Capture the cell that displays the provided text and extract its [X, Y] central coordinate. 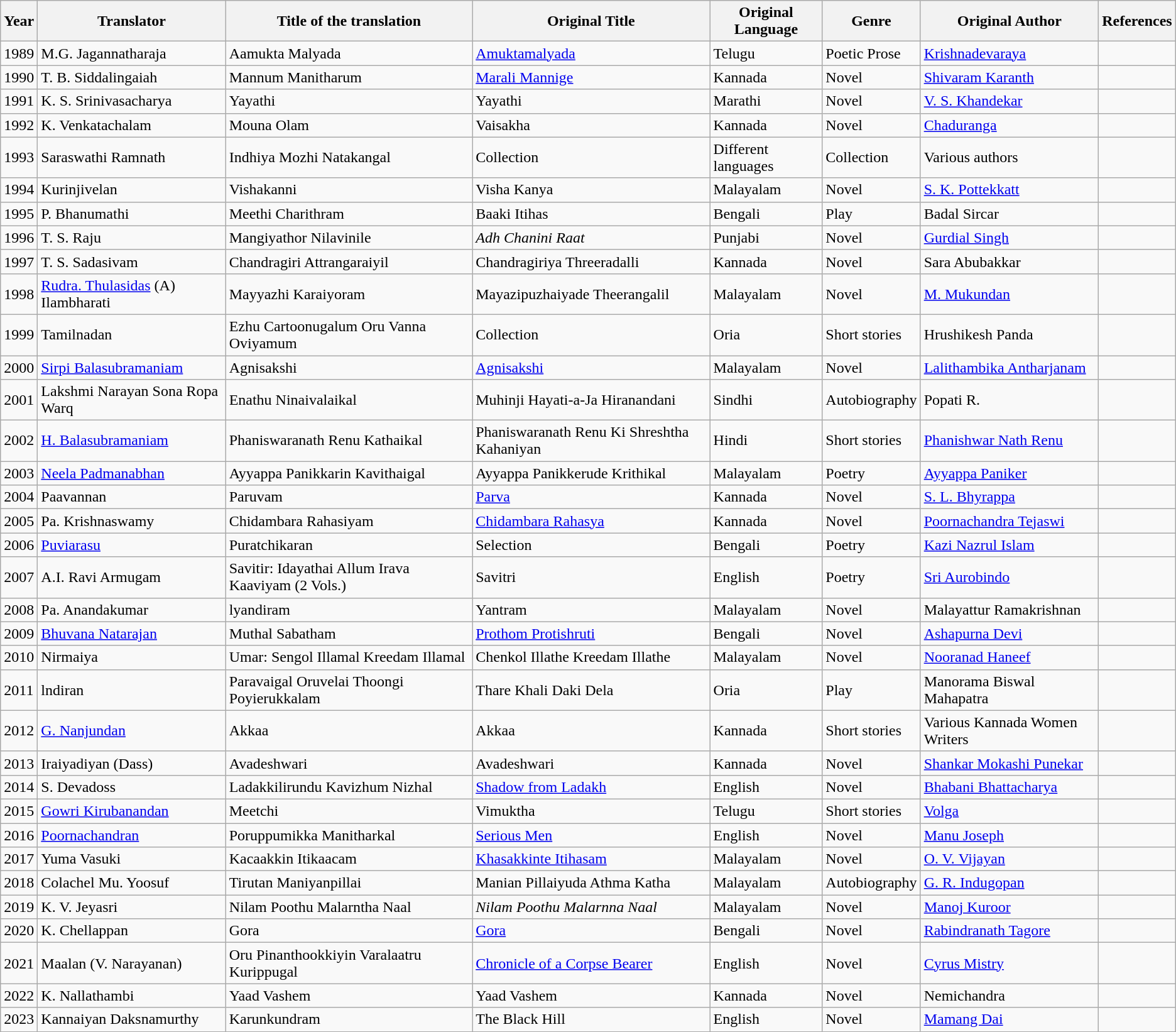
Lalithambika Antharjanam [1009, 368]
Nilam Poothu Malarnna Naal [591, 907]
1993 [19, 157]
Baaki Itihas [591, 214]
Manoj Kuroor [1009, 907]
Phaniswaranath Renu Kathaikal [349, 441]
G. R. Indugopan [1009, 883]
K. Nallathambi [132, 996]
2001 [19, 400]
T. B. Siddalingaiah [132, 77]
Saraswathi Ramnath [132, 157]
2008 [19, 610]
Karunkundram [349, 1019]
Meetchi [349, 811]
2016 [19, 835]
2014 [19, 787]
Chidambara Rahasiyam [349, 521]
2018 [19, 883]
Original Author [1009, 21]
Poruppumikka Manitharkal [349, 835]
Mayazipuzhaiyade Theerangalil [591, 294]
2020 [19, 931]
1996 [19, 238]
Iraiyadiyan (Dass) [132, 763]
Year [19, 21]
2021 [19, 963]
Prothom Protishruti [591, 634]
Serious Men [591, 835]
Manorama Biswal Mahapatra [1009, 690]
Thare Khali Daki Dela [591, 690]
Chaduranga [1009, 125]
2006 [19, 545]
1989 [19, 53]
Gurdial Singh [1009, 238]
References [1137, 21]
Mannum Manitharum [349, 77]
Aamukta Malyada [349, 53]
Various authors [1009, 157]
Marathi [766, 101]
Muthal Sabatham [349, 634]
M.G. Jagannatharaja [132, 53]
2000 [19, 368]
Sirpi Balasubramaniam [132, 368]
2004 [19, 497]
M. Mukundan [1009, 294]
Savitir: Idayathai Allum Irava Kaaviyam (2 Vols.) [349, 577]
Original Language [766, 21]
Manu Joseph [1009, 835]
Lakshmi Narayan Sona Ropa Warq [132, 400]
Nooranad Haneef [1009, 657]
lndiran [132, 690]
Poornachandran [132, 835]
1999 [19, 334]
Poetic Prose [871, 53]
Punjabi [766, 238]
Ayyappa Panikkerude Krithikal [591, 473]
Bhabani Bhattacharya [1009, 787]
K. Chellappan [132, 931]
lyandiram [349, 610]
2002 [19, 441]
Translator [132, 21]
2003 [19, 473]
Ladakkilirundu Kavizhum Nizhal [349, 787]
Badal Sircar [1009, 214]
2022 [19, 996]
Various Kannada Women Writers [1009, 730]
Mouna Olam [349, 125]
K. V. Jeyasri [132, 907]
T. S. Sadasivam [132, 261]
Ayyappa Panikkarin Kavithaigal [349, 473]
Enathu Ninaivalaikal [349, 400]
V. S. Khandekar [1009, 101]
2023 [19, 1019]
Kannaiyan Daksnamurthy [132, 1019]
Popati R. [1009, 400]
2015 [19, 811]
Ezhu Cartoonugalum Oru Vanna Oviyamum [349, 334]
Title of the translation [349, 21]
1997 [19, 261]
Yantram [591, 610]
Shivaram Karanth [1009, 77]
Pa. Anandakumar [132, 610]
Visha Kanya [591, 190]
Rudra. Thulasidas (A) Ilambharati [132, 294]
Umar: Sengol Illamal Kreedam Illamal [349, 657]
Yuma Vasuki [132, 859]
S. Devadoss [132, 787]
2019 [19, 907]
1994 [19, 190]
Manian Pillaiyuda Athma Katha [591, 883]
Mamang Dai [1009, 1019]
Paavannan [132, 497]
2011 [19, 690]
Muhinji Hayati-a-Ja Hiranandani [591, 400]
Neela Padmanabhan [132, 473]
Tirutan Maniyanpillai [349, 883]
Vimuktha [591, 811]
Nemichandra [1009, 996]
Volga [1009, 811]
Colachel Mu. Yoosuf [132, 883]
2010 [19, 657]
2012 [19, 730]
2017 [19, 859]
Malayattur Ramakrishnan [1009, 610]
Shadow from Ladakh [591, 787]
Kazi Nazrul Islam [1009, 545]
1995 [19, 214]
S. K. Pottekkatt [1009, 190]
G. Nanjundan [132, 730]
Paravaigal Oruvelai Thoongi Poyierukkalam [349, 690]
Different languages [766, 157]
Paruvam [349, 497]
1998 [19, 294]
1992 [19, 125]
Kacaakkin Itikaacam [349, 859]
2013 [19, 763]
Mayyazhi Karaiyoram [349, 294]
Mangiyathor Nilavinile [349, 238]
Ashapurna Devi [1009, 634]
1991 [19, 101]
2007 [19, 577]
Rabindranath Tagore [1009, 931]
Shankar Mokashi Punekar [1009, 763]
Sri Aurobindo [1009, 577]
Maalan (V. Narayanan) [132, 963]
Indhiya Mozhi Natakangal [349, 157]
Gowri Kirubanandan [132, 811]
Vishakanni [349, 190]
Hindi [766, 441]
Krishnadevaraya [1009, 53]
Amuktamalyada [591, 53]
Ayyappa Paniker [1009, 473]
Savitri [591, 577]
Chronicle of a Corpse Bearer [591, 963]
K. S. Srinivasacharya [132, 101]
S. L. Bhyrappa [1009, 497]
Phaniswaranath Renu Ki Shreshtha Kahaniyan [591, 441]
Meethi Charithram [349, 214]
Vaisakha [591, 125]
P. Bhanumathi [132, 214]
O. V. Vijayan [1009, 859]
Poornachandra Tejaswi [1009, 521]
Tamilnadan [132, 334]
The Black Hill [591, 1019]
Sara Abubakkar [1009, 261]
T. S. Raju [132, 238]
Nirmaiya [132, 657]
Original Title [591, 21]
2005 [19, 521]
Genre [871, 21]
Chenkol Illathe Kreedam Illathe [591, 657]
Pa. Krishnaswamy [132, 521]
Chidambara Rahasya [591, 521]
Nilam Poothu Malarntha Naal [349, 907]
Chandragiri Attrangaraiyil [349, 261]
1990 [19, 77]
Phanishwar Nath Renu [1009, 441]
Oru Pinanthookkiyin Varalaatru Kurippugal [349, 963]
Bhuvana Natarajan [132, 634]
Selection [591, 545]
Adh Chanini Raat [591, 238]
Hrushikesh Panda [1009, 334]
Puviarasu [132, 545]
Puratchikaran [349, 545]
H. Balasubramaniam [132, 441]
Khasakkinte Itihasam [591, 859]
Marali Mannige [591, 77]
Cyrus Mistry [1009, 963]
Parva [591, 497]
2009 [19, 634]
K. Venkatachalam [132, 125]
Sindhi [766, 400]
A.I. Ravi Armugam [132, 577]
Chandragiriya Threeradalli [591, 261]
Kurinjivelan [132, 190]
